Find where the given text appears and provide that cell's center as [x, y] coordinate. 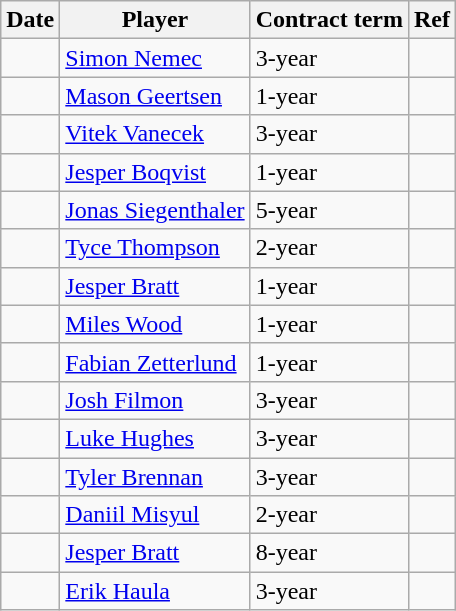
Erik Haula [155, 591]
Luke Hughes [155, 438]
Ref [432, 20]
Josh Filmon [155, 400]
Contract term [329, 20]
Player [155, 20]
Date [30, 20]
Miles Wood [155, 324]
Simon Nemec [155, 58]
Tyler Brennan [155, 477]
Vitek Vanecek [155, 134]
Jesper Boqvist [155, 172]
Jonas Siegenthaler [155, 210]
5-year [329, 210]
8-year [329, 553]
Tyce Thompson [155, 248]
Mason Geertsen [155, 96]
Fabian Zetterlund [155, 362]
Daniil Misyul [155, 515]
